Search for the cell housing the specified text and yield its (X, Y) center coordinate. 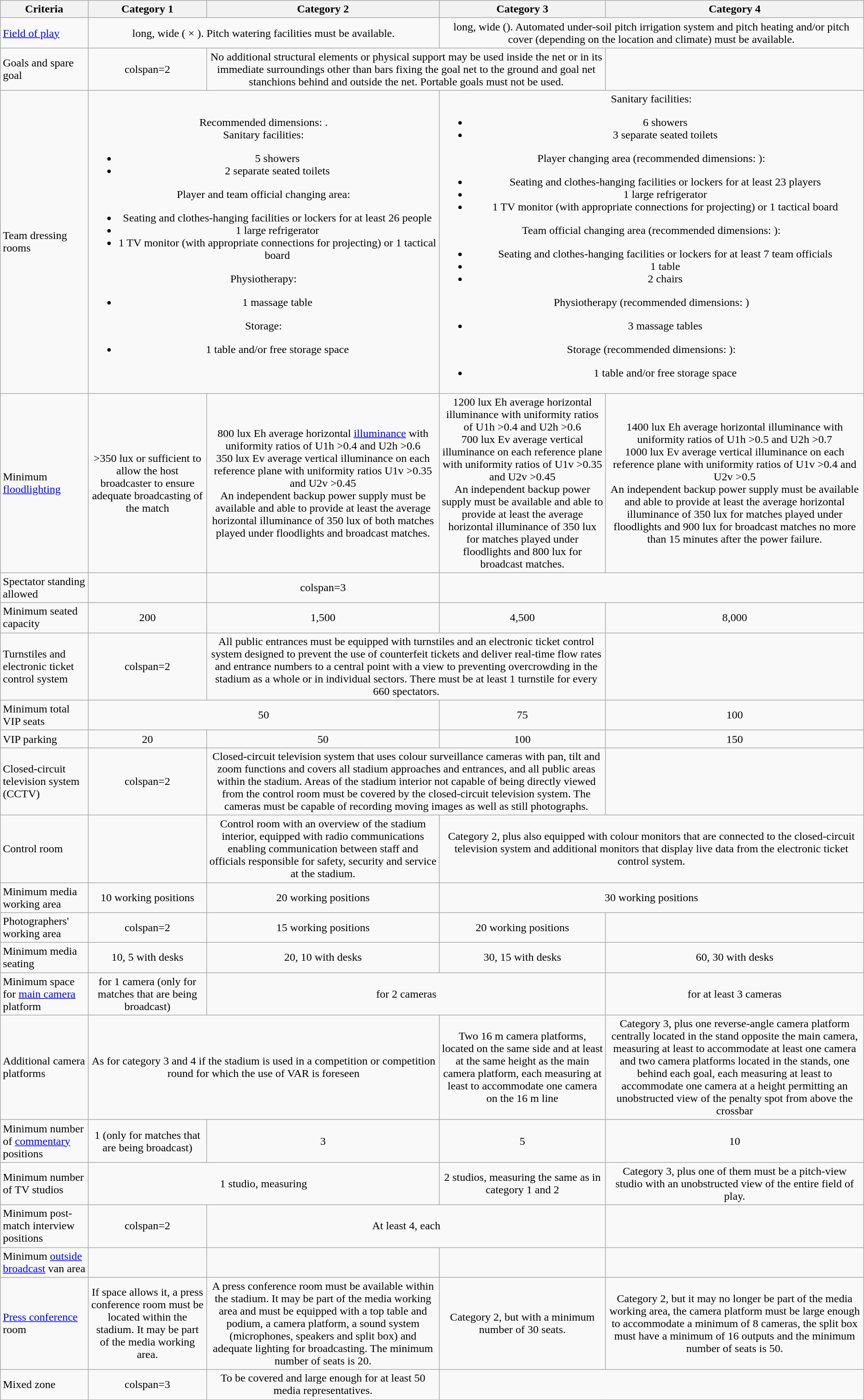
Minimum media working area (44, 897)
Minimum post-match interview positions (44, 1226)
Category 2, but with a minimum number of 30 seats. (522, 1323)
Category 3, plus one of them must be a pitch-view studio with an unobstructed view of the entire field of play. (735, 1184)
Turnstiles and electronic ticket control system (44, 666)
for 2 cameras (406, 994)
3 (323, 1141)
long, wide ( × ). Pitch watering facilities must be available. (264, 33)
Mixed zone (44, 1384)
2 studios, measuring the same as in category 1 and 2 (522, 1184)
1 (only for matches that are being broadcast) (148, 1141)
20, 10 with desks (323, 958)
30 working positions (651, 897)
75 (522, 715)
Team dressing rooms (44, 242)
VIP parking (44, 739)
4,500 (522, 617)
for at least 3 cameras (735, 994)
10 working positions (148, 897)
Minimum number of commentary positions (44, 1141)
At least 4, each (406, 1226)
30, 15 with desks (522, 958)
Criteria (44, 9)
Minimum number of TV studios (44, 1184)
Category 1 (148, 9)
1,500 (323, 617)
To be covered and large enough for at least 50 media representatives. (323, 1384)
8,000 (735, 617)
>350 lux or sufficient to allow the host broadcaster to ensure adequate broadcasting of the match (148, 483)
20 (148, 739)
10 (735, 1141)
Minimum total VIP seats (44, 715)
Field of play (44, 33)
As for category 3 and 4 if the stadium is used in a competition or competition round for which the use of VAR is foreseen (264, 1068)
Photographers' working area (44, 927)
Minimum space for main camera platform (44, 994)
150 (735, 739)
Goals and spare goal (44, 69)
Category 2 (323, 9)
Additional camera platforms (44, 1068)
Minimum seated capacity (44, 617)
Minimum media seating (44, 958)
10, 5 with desks (148, 958)
200 (148, 617)
Category 3 (522, 9)
Spectator standing allowed (44, 588)
If space allows it, a press conference room must be located within the stadium. It may be part of the media working area. (148, 1323)
Category 4 (735, 9)
Minimum outside broadcast van area (44, 1262)
Control room (44, 849)
1 studio, measuring (264, 1184)
Minimum floodlighting (44, 483)
Press conference room (44, 1323)
Closed-circuit television system (CCTV) (44, 781)
for 1 camera (only for matches that are being broadcast) (148, 994)
15 working positions (323, 927)
5 (522, 1141)
60, 30 with desks (735, 958)
